For the text-containing cell, return its midpoint in (X, Y) coordinate format. 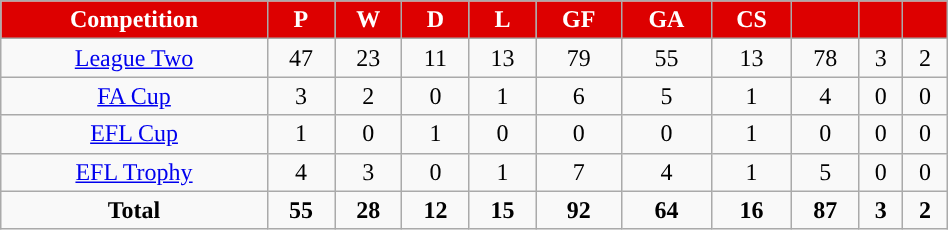
GF (578, 20)
92 (578, 210)
FA Cup (134, 96)
Total (134, 210)
P (300, 20)
15 (502, 210)
78 (826, 58)
D (436, 20)
11 (436, 58)
64 (666, 210)
7 (578, 172)
GA (666, 20)
12 (436, 210)
28 (368, 210)
EFL Trophy (134, 172)
87 (826, 210)
23 (368, 58)
L (502, 20)
EFL Cup (134, 134)
16 (752, 210)
79 (578, 58)
CS (752, 20)
W (368, 20)
47 (300, 58)
6 (578, 96)
League Two (134, 58)
Competition (134, 20)
